For the text-containing cell, return its midpoint in (x, y) coordinate format. 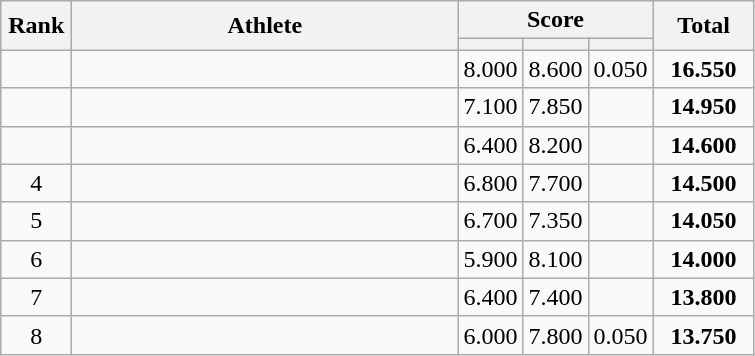
6.800 (490, 183)
16.550 (704, 69)
Rank (36, 26)
7.350 (556, 221)
4 (36, 183)
8.200 (556, 145)
6.700 (490, 221)
7.400 (556, 297)
14.600 (704, 145)
7.850 (556, 107)
13.750 (704, 335)
8 (36, 335)
7 (36, 297)
13.800 (704, 297)
7.100 (490, 107)
7.700 (556, 183)
5.900 (490, 259)
8.000 (490, 69)
8.100 (556, 259)
Total (704, 26)
6.000 (490, 335)
6 (36, 259)
14.050 (704, 221)
14.950 (704, 107)
5 (36, 221)
7.800 (556, 335)
14.000 (704, 259)
Athlete (265, 26)
14.500 (704, 183)
8.600 (556, 69)
Score (556, 20)
